From the cell containing the given text, extract its center point as (X, Y) coordinate. 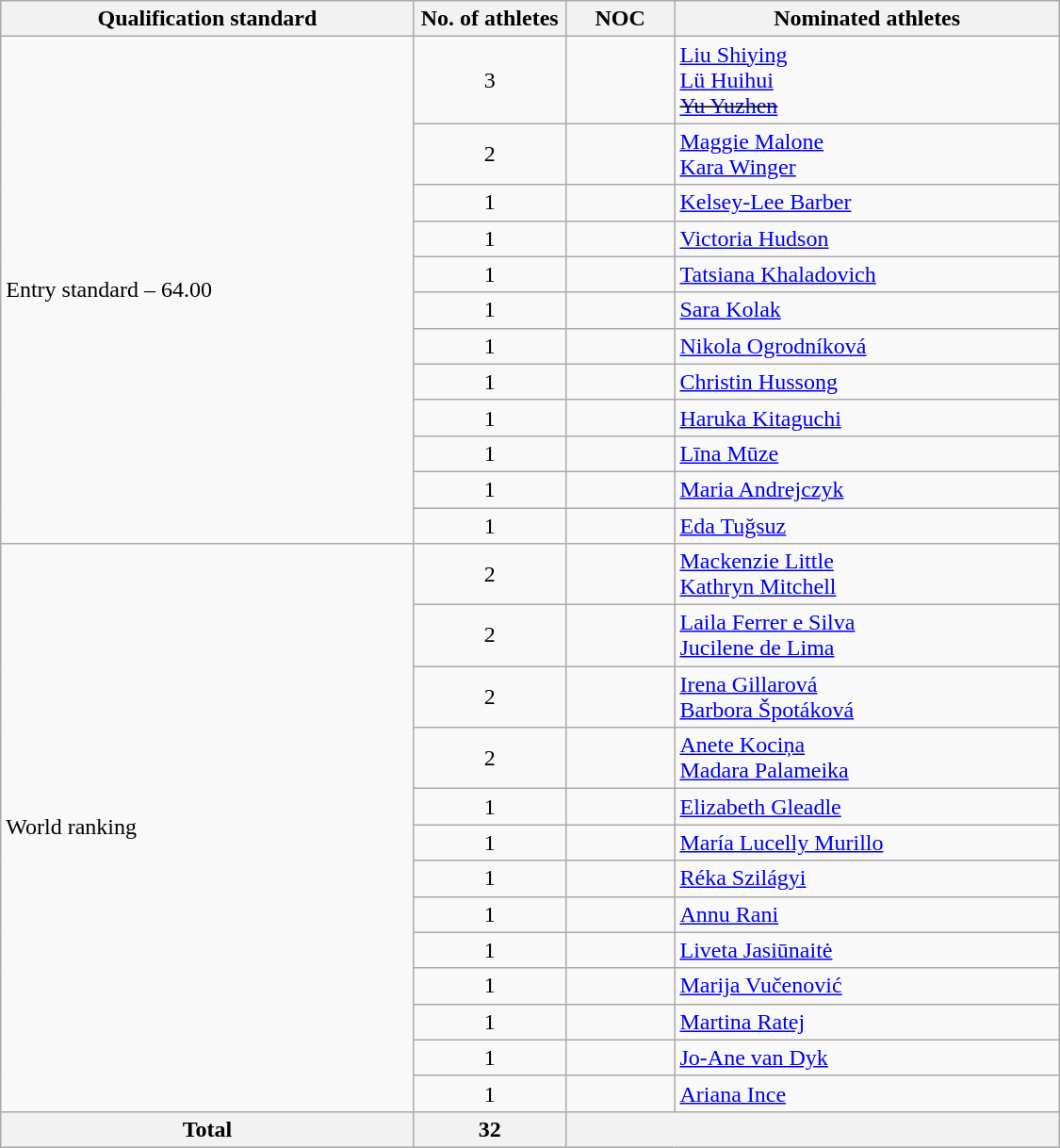
Liu ShiyingLü HuihuiYu Yuzhen (867, 80)
32 (490, 1129)
Victoria Hudson (867, 238)
Tatsiana Khaladovich (867, 274)
Liveta Jasiūnaitė (867, 950)
Christin Hussong (867, 382)
Nominated athletes (867, 19)
Entry standard – 64.00 (207, 290)
Marija Vučenović (867, 986)
Jo-Ane van Dyk (867, 1058)
Līna Mūze (867, 453)
Mackenzie LittleKathryn Mitchell (867, 575)
Eda Tuğsuz (867, 525)
Haruka Kitaguchi (867, 418)
Total (207, 1129)
María Lucelly Murillo (867, 843)
3 (490, 80)
Martina Ratej (867, 1022)
Maggie MaloneKara Winger (867, 155)
Elizabeth Gleadle (867, 807)
Anete KociņaMadara Palameika (867, 758)
Laila Ferrer e SilvaJucilene de Lima (867, 635)
Irena GillarováBarbora Špotáková (867, 697)
Nikola Ogrodníková (867, 346)
Maria Andrejczyk (867, 489)
Qualification standard (207, 19)
Sara Kolak (867, 310)
Annu Rani (867, 914)
Réka Szilágyi (867, 878)
Ariana Ince (867, 1093)
No. of athletes (490, 19)
World ranking (207, 828)
NOC (620, 19)
Kelsey-Lee Barber (867, 203)
